Output the (X, Y) coordinate of the center of the cell containing the given text.  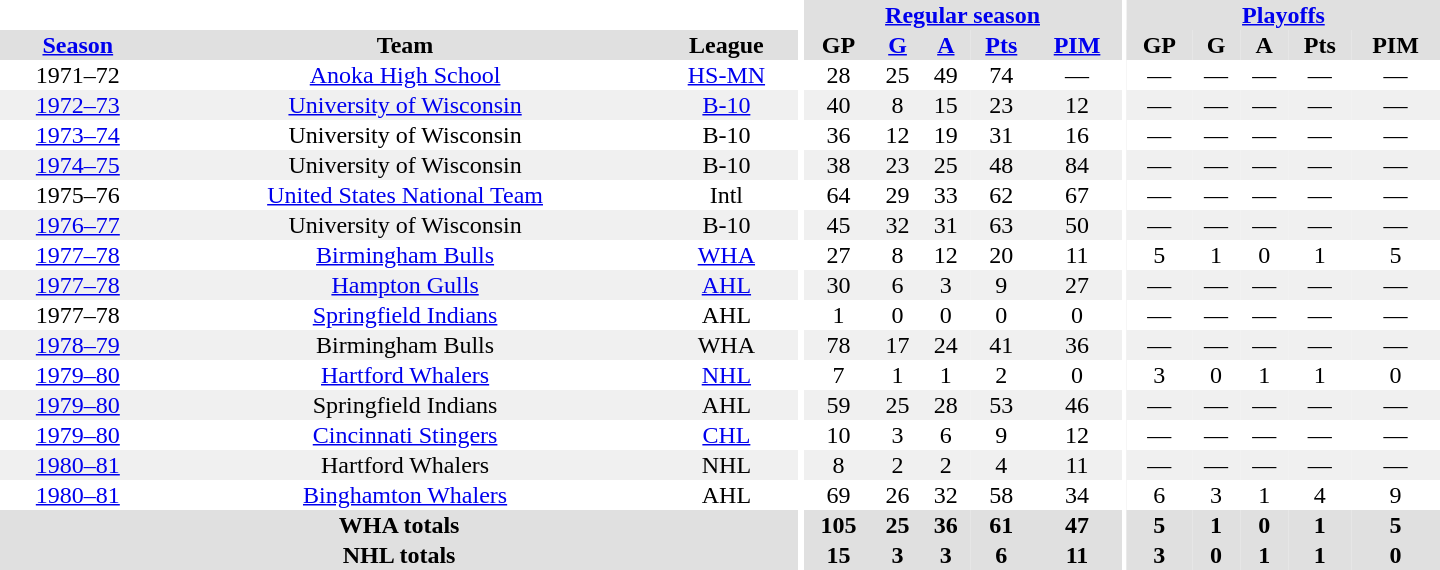
1973–74 (78, 135)
1975–76 (78, 195)
67 (1078, 195)
HS-MN (727, 75)
League (727, 45)
1976–77 (78, 225)
47 (1078, 525)
48 (1002, 165)
26 (897, 495)
Playoffs (1284, 15)
10 (839, 435)
69 (839, 495)
78 (839, 345)
24 (946, 345)
29 (897, 195)
105 (839, 525)
16 (1078, 135)
Team (406, 45)
64 (839, 195)
1971–72 (78, 75)
17 (897, 345)
1978–79 (78, 345)
40 (839, 105)
Regular season (963, 15)
45 (839, 225)
62 (1002, 195)
30 (839, 285)
84 (1078, 165)
20 (1002, 255)
74 (1002, 75)
Intl (727, 195)
58 (1002, 495)
49 (946, 75)
CHL (727, 435)
61 (1002, 525)
1972–73 (78, 105)
63 (1002, 225)
Season (78, 45)
NHL totals (399, 555)
19 (946, 135)
Cincinnati Stingers (406, 435)
59 (839, 405)
46 (1078, 405)
41 (1002, 345)
Binghamton Whalers (406, 495)
1974–75 (78, 165)
50 (1078, 225)
7 (839, 375)
Anoka High School (406, 75)
33 (946, 195)
34 (1078, 495)
53 (1002, 405)
WHA totals (399, 525)
38 (839, 165)
Hampton Gulls (406, 285)
United States National Team (406, 195)
